Return [x, y] of the center of cell containing provided text 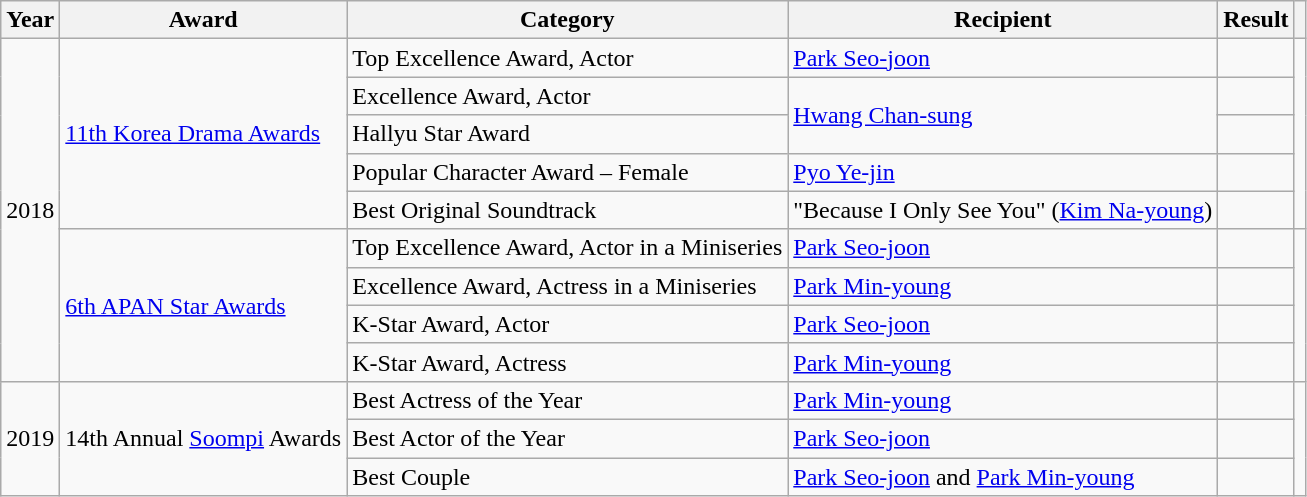
Category [568, 20]
Best Original Soundtrack [568, 210]
Pyo Ye-jin [1003, 172]
Top Excellence Award, Actor in a Miniseries [568, 248]
6th APAN Star Awards [204, 305]
Popular Character Award – Female [568, 172]
Year [30, 20]
K-Star Award, Actor [568, 324]
11th Korea Drama Awards [204, 134]
Result [1256, 20]
2018 [30, 210]
Excellence Award, Actor [568, 96]
"Because I Only See You" (Kim Na-young) [1003, 210]
Hallyu Star Award [568, 134]
Top Excellence Award, Actor [568, 58]
2019 [30, 438]
Award [204, 20]
Park Seo-joon and Park Min-young [1003, 477]
Recipient [1003, 20]
Best Couple [568, 477]
Best Actress of the Year [568, 400]
14th Annual Soompi Awards [204, 438]
K-Star Award, Actress [568, 362]
Hwang Chan-sung [1003, 115]
Best Actor of the Year [568, 438]
Excellence Award, Actress in a Miniseries [568, 286]
